From the cell containing the given text, extract its center point as (x, y) coordinate. 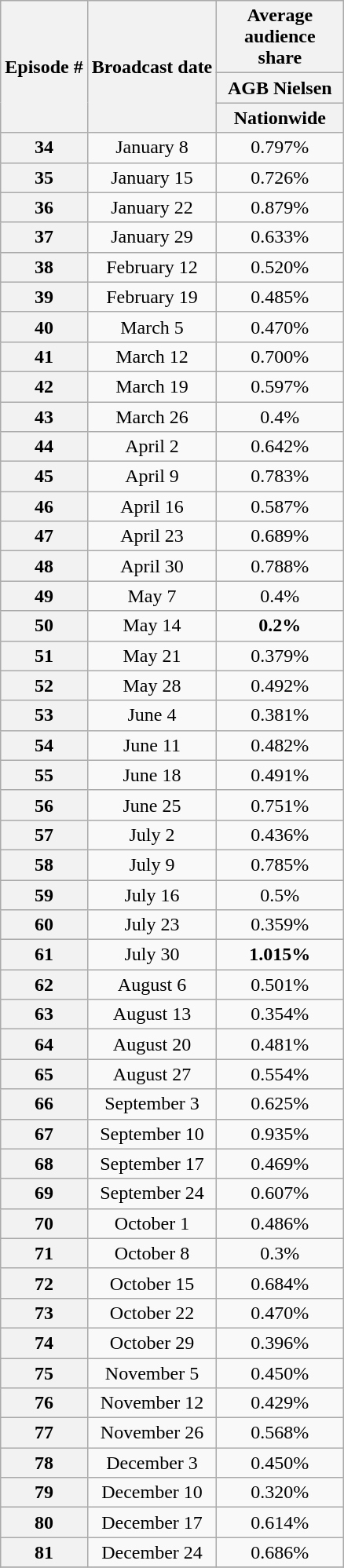
59 (44, 894)
0.481% (280, 1044)
45 (44, 477)
June 25 (152, 805)
June 18 (152, 775)
April 16 (152, 506)
0.485% (280, 297)
41 (44, 356)
40 (44, 327)
September 3 (152, 1104)
39 (44, 297)
69 (44, 1193)
Episode # (44, 67)
54 (44, 745)
70 (44, 1223)
35 (44, 177)
January 15 (152, 177)
0.482% (280, 745)
Broadcast date (152, 67)
October 29 (152, 1343)
68 (44, 1164)
0.354% (280, 1014)
0.5% (280, 894)
December 24 (152, 1552)
0.935% (280, 1134)
June 4 (152, 715)
43 (44, 417)
0.597% (280, 386)
August 20 (152, 1044)
81 (44, 1552)
April 23 (152, 536)
1.015% (280, 955)
0.726% (280, 177)
March 5 (152, 327)
0.642% (280, 447)
September 17 (152, 1164)
December 10 (152, 1493)
0.486% (280, 1223)
0.469% (280, 1164)
76 (44, 1403)
December 3 (152, 1463)
0.491% (280, 775)
Average audience share (280, 37)
0.359% (280, 925)
August 6 (152, 985)
May 28 (152, 685)
July 30 (152, 955)
November 5 (152, 1373)
42 (44, 386)
37 (44, 237)
February 12 (152, 267)
72 (44, 1283)
56 (44, 805)
November 12 (152, 1403)
63 (44, 1014)
74 (44, 1343)
75 (44, 1373)
July 23 (152, 925)
May 14 (152, 626)
0.788% (280, 566)
78 (44, 1463)
0.554% (280, 1074)
July 16 (152, 894)
September 10 (152, 1134)
0.686% (280, 1552)
34 (44, 148)
December 17 (152, 1522)
48 (44, 566)
January 22 (152, 207)
July 2 (152, 835)
0.320% (280, 1493)
50 (44, 626)
0.633% (280, 237)
67 (44, 1134)
71 (44, 1253)
May 21 (152, 656)
0.689% (280, 536)
0.520% (280, 267)
October 15 (152, 1283)
0.684% (280, 1283)
May 7 (152, 596)
July 9 (152, 864)
March 26 (152, 417)
0.501% (280, 985)
0.568% (280, 1433)
February 19 (152, 297)
0.379% (280, 656)
55 (44, 775)
80 (44, 1522)
49 (44, 596)
52 (44, 685)
October 8 (152, 1253)
44 (44, 447)
Nationwide (280, 118)
November 26 (152, 1433)
August 27 (152, 1074)
January 8 (152, 148)
0.492% (280, 685)
64 (44, 1044)
June 11 (152, 745)
0.797% (280, 148)
April 2 (152, 447)
66 (44, 1104)
38 (44, 267)
36 (44, 207)
60 (44, 925)
0.436% (280, 835)
62 (44, 985)
0.625% (280, 1104)
46 (44, 506)
65 (44, 1074)
March 19 (152, 386)
0.607% (280, 1193)
77 (44, 1433)
0.3% (280, 1253)
0.785% (280, 864)
0.2% (280, 626)
0.429% (280, 1403)
0.700% (280, 356)
0.396% (280, 1343)
April 9 (152, 477)
April 30 (152, 566)
March 12 (152, 356)
51 (44, 656)
October 22 (152, 1313)
79 (44, 1493)
October 1 (152, 1223)
0.751% (280, 805)
0.614% (280, 1522)
September 24 (152, 1193)
0.879% (280, 207)
53 (44, 715)
AGB Nielsen (280, 88)
0.381% (280, 715)
61 (44, 955)
57 (44, 835)
47 (44, 536)
January 29 (152, 237)
58 (44, 864)
August 13 (152, 1014)
0.587% (280, 506)
73 (44, 1313)
0.783% (280, 477)
